From the cell containing the given text, extract its center point as (x, y) coordinate. 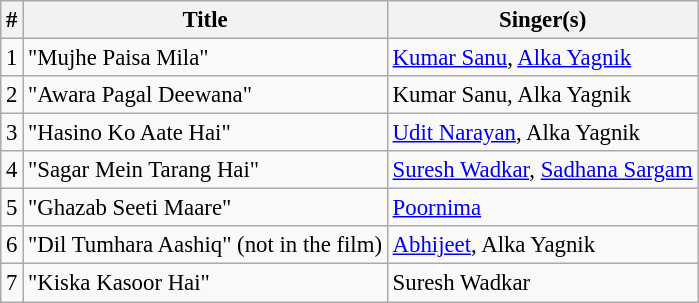
4 (12, 170)
5 (12, 208)
"Mujhe Paisa Mila" (206, 58)
"Awara Pagal Deewana" (206, 95)
Singer(s) (542, 20)
"Hasino Ko Aate Hai" (206, 133)
3 (12, 133)
# (12, 20)
Poornima (542, 208)
7 (12, 283)
6 (12, 245)
Suresh Wadkar (542, 283)
Title (206, 20)
"Ghazab Seeti Maare" (206, 208)
Abhijeet, Alka Yagnik (542, 245)
Suresh Wadkar, Sadhana Sargam (542, 170)
Udit Narayan, Alka Yagnik (542, 133)
"Kiska Kasoor Hai" (206, 283)
"Sagar Mein Tarang Hai" (206, 170)
2 (12, 95)
1 (12, 58)
"Dil Tumhara Aashiq" (not in the film) (206, 245)
